Search for the cell housing the specified text and yield its [x, y] center coordinate. 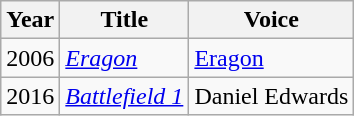
Voice [272, 20]
Title [124, 20]
Battlefield 1 [124, 96]
2006 [30, 58]
2016 [30, 96]
Year [30, 20]
Daniel Edwards [272, 96]
